Pinpoint the cell where the given text exists, returning its [X, Y] midpoint coordinate. 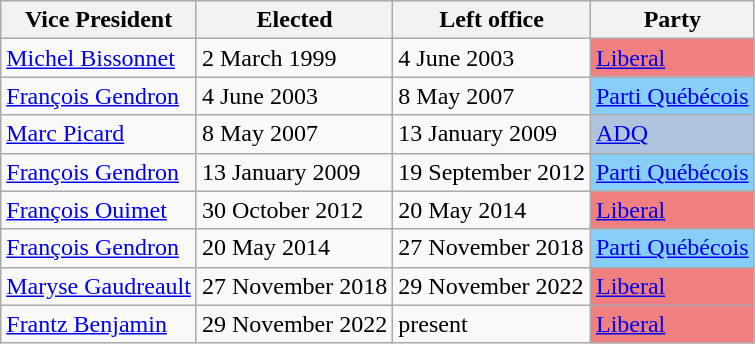
Vice President [99, 20]
Left office [492, 20]
Elected [294, 20]
Michel Bissonnet [99, 58]
Marc Picard [99, 134]
2 March 1999 [294, 58]
19 September 2012 [492, 172]
ADQ [672, 134]
François Ouimet [99, 210]
30 October 2012 [294, 210]
Frantz Benjamin [99, 324]
Party [672, 20]
Maryse Gaudreault [99, 286]
present [492, 324]
